Provide the (x, y) coordinate of the cell's center where the given text is located.  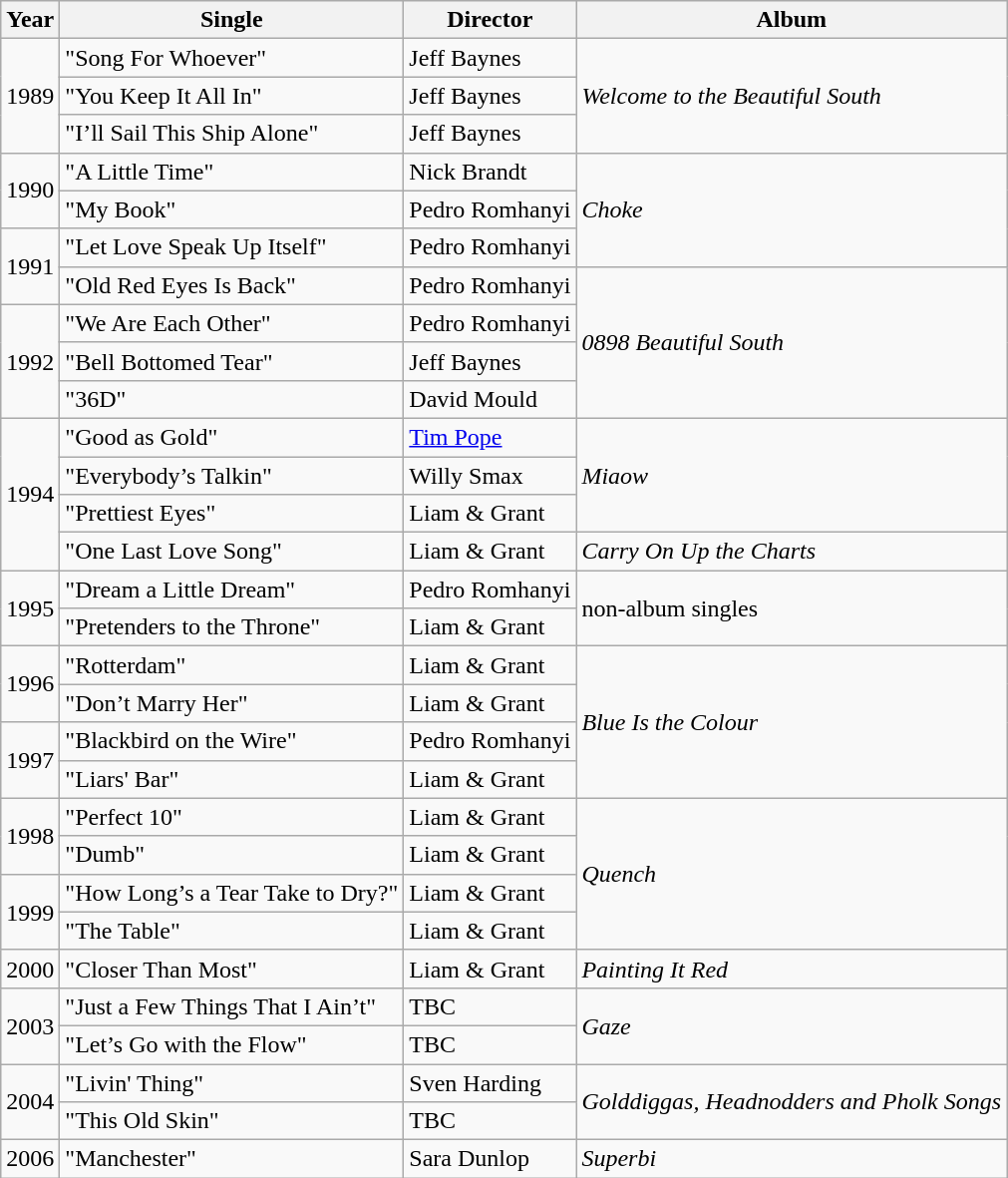
Superbi (792, 1159)
"Let’s Go with the Flow" (231, 1044)
Blue Is the Colour (792, 722)
Album (792, 20)
"Livin' Thing" (231, 1082)
Choke (792, 209)
1989 (30, 96)
0898 Beautiful South (792, 342)
"Bell Bottomed Tear" (231, 361)
Tim Pope (491, 437)
1991 (30, 266)
1999 (30, 912)
"Dumb" (231, 855)
"This Old Skin" (231, 1121)
"How Long’s a Tear Take to Dry?" (231, 893)
Sven Harding (491, 1082)
Golddiggas, Headnodders and Pholk Songs (792, 1101)
"Dream a Little Dream" (231, 589)
Miaow (792, 475)
"Manchester" (231, 1159)
"Closer Than Most" (231, 969)
1996 (30, 684)
1992 (30, 361)
Director (491, 20)
"Blackbird on the Wire" (231, 741)
1997 (30, 760)
2004 (30, 1101)
Single (231, 20)
"Song For Whoever" (231, 58)
David Mould (491, 399)
"Pretenders to the Throne" (231, 627)
Painting It Red (792, 969)
"Let Love Speak Up Itself" (231, 247)
"We Are Each Other" (231, 323)
"I’ll Sail This Ship Alone" (231, 134)
"You Keep It All In" (231, 96)
"Old Red Eyes Is Back" (231, 285)
2000 (30, 969)
Nick Brandt (491, 172)
"The Table" (231, 931)
Quench (792, 874)
1994 (30, 494)
"Rotterdam" (231, 665)
2006 (30, 1159)
"Just a Few Things That I Ain’t" (231, 1006)
"My Book" (231, 209)
"A Little Time" (231, 172)
Carry On Up the Charts (792, 552)
1995 (30, 608)
Year (30, 20)
"Liars' Bar" (231, 779)
Willy Smax (491, 476)
Gaze (792, 1025)
"Good as Gold" (231, 437)
non-album singles (792, 608)
2003 (30, 1025)
1998 (30, 836)
"36D" (231, 399)
"Prettiest Eyes" (231, 514)
"Perfect 10" (231, 817)
1990 (30, 191)
"One Last Love Song" (231, 552)
Welcome to the Beautiful South (792, 96)
"Don’t Marry Her" (231, 703)
"Everybody’s Talkin" (231, 476)
Sara Dunlop (491, 1159)
